Return the (x, y) coordinate for the center point of the cell that contains the specified text.  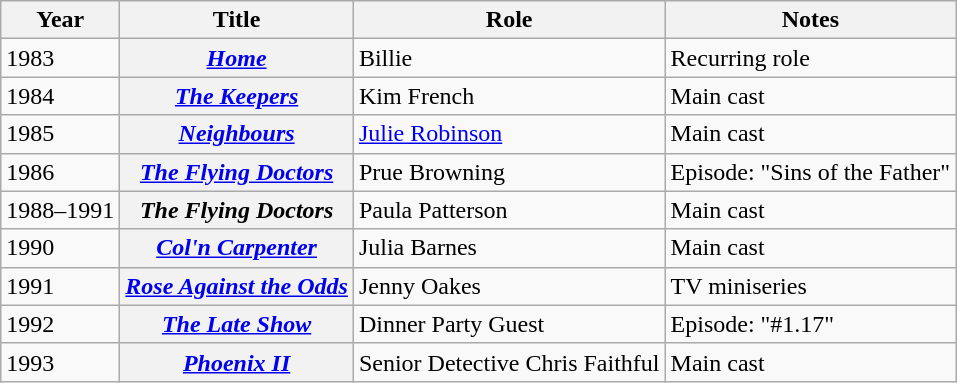
Kim French (509, 96)
1983 (60, 58)
Billie (509, 58)
Jenny Oakes (509, 286)
Phoenix II (237, 362)
1984 (60, 96)
Paula Patterson (509, 210)
Julia Barnes (509, 248)
Episode: "Sins of the Father" (810, 172)
Episode: "#1.17" (810, 324)
The Keepers (237, 96)
Recurring role (810, 58)
Dinner Party Guest (509, 324)
1993 (60, 362)
1985 (60, 134)
Col'n Carpenter (237, 248)
Julie Robinson (509, 134)
1991 (60, 286)
Neighbours (237, 134)
Year (60, 20)
Prue Browning (509, 172)
Senior Detective Chris Faithful (509, 362)
1988–1991 (60, 210)
The Late Show (237, 324)
Home (237, 58)
1992 (60, 324)
Title (237, 20)
Role (509, 20)
Notes (810, 20)
1990 (60, 248)
TV miniseries (810, 286)
1986 (60, 172)
Rose Against the Odds (237, 286)
